Provide the (x, y) coordinate of the cell's center where the given text is located.  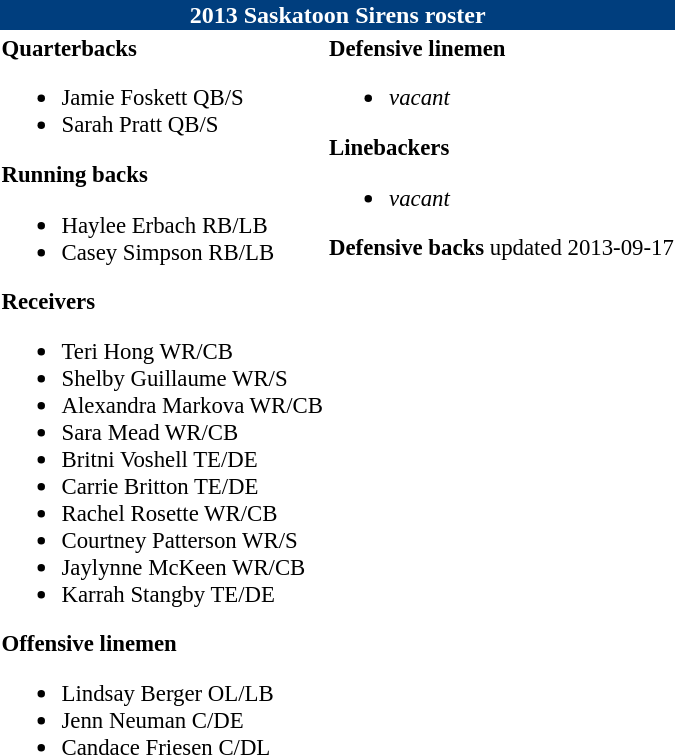
2013 Saskatoon Sirens roster (338, 15)
